Identify which cell holds the provided text, then report its (x, y) central coordinate. 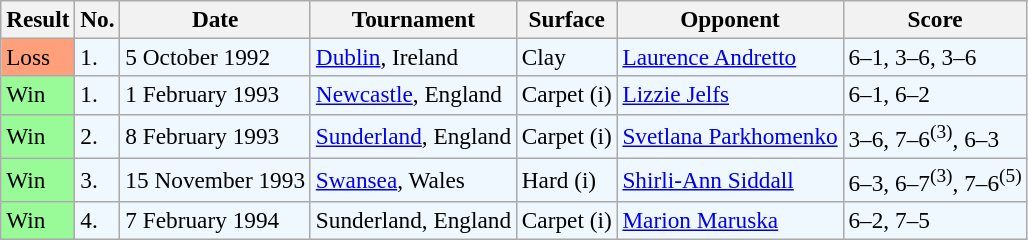
Loss (38, 57)
Result (38, 19)
6–2, 7–5 (935, 221)
8 February 1993 (215, 136)
Newcastle, England (413, 95)
Opponent (730, 19)
6–1, 3–6, 3–6 (935, 57)
Surface (566, 19)
Laurence Andretto (730, 57)
Svetlana Parkhomenko (730, 136)
6–1, 6–2 (935, 95)
Date (215, 19)
Shirli-Ann Siddall (730, 180)
Tournament (413, 19)
Swansea, Wales (413, 180)
3–6, 7–6(3), 6–3 (935, 136)
Dublin, Ireland (413, 57)
Marion Maruska (730, 221)
Clay (566, 57)
2. (98, 136)
Hard (i) (566, 180)
No. (98, 19)
6–3, 6–7(3), 7–6(5) (935, 180)
Score (935, 19)
4. (98, 221)
Lizzie Jelfs (730, 95)
7 February 1994 (215, 221)
1 February 1993 (215, 95)
15 November 1993 (215, 180)
5 October 1992 (215, 57)
3. (98, 180)
